Locate the cell with the specified text and output its (x, y) center coordinate. 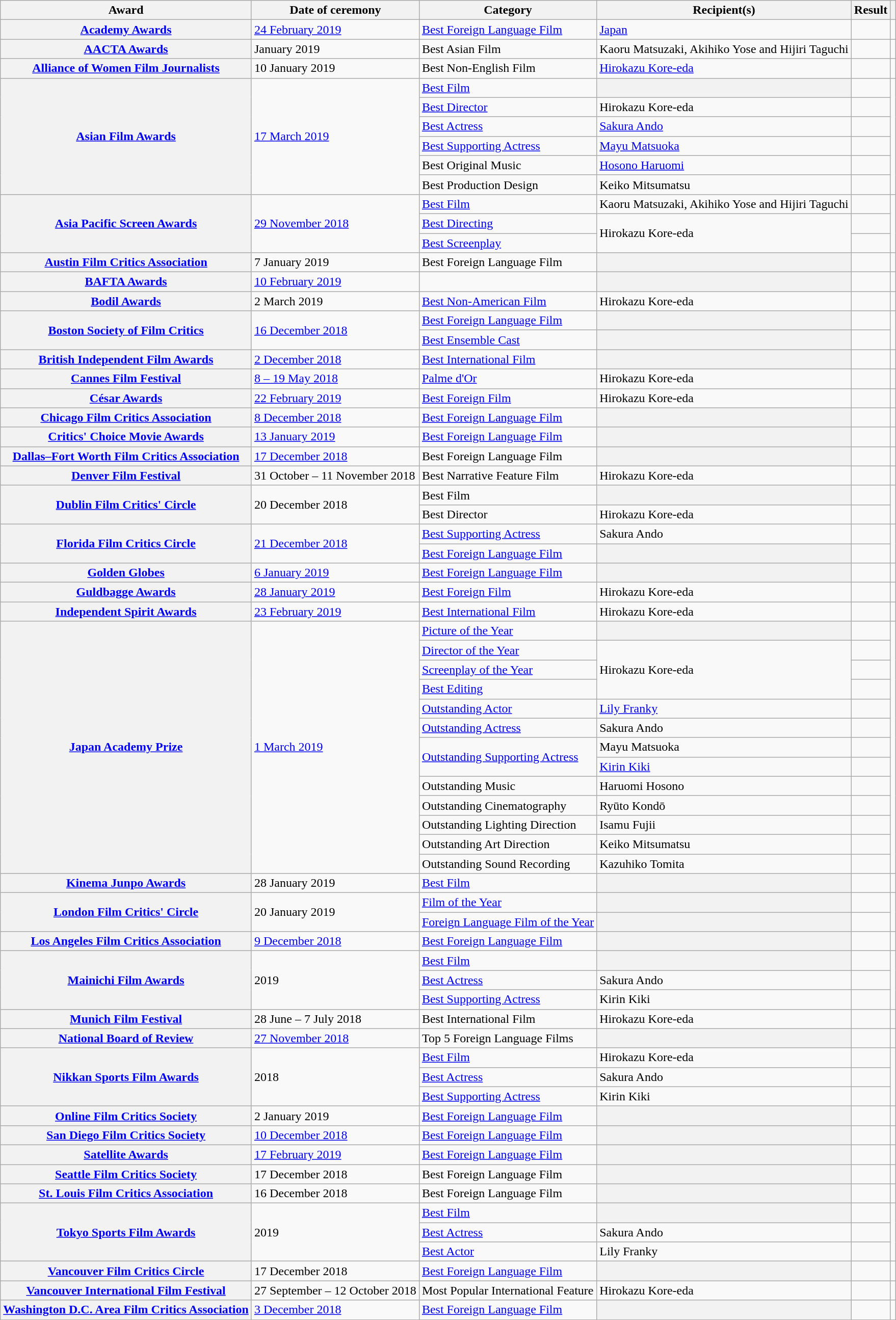
8 – 19 May 2018 (335, 379)
Isamu Fujii (724, 825)
Outstanding Actor (508, 708)
31 October – 11 November 2018 (335, 476)
10 January 2019 (335, 68)
7 January 2019 (335, 262)
Vancouver Film Critics Circle (126, 1271)
Best Editing (508, 689)
Best Screenplay (508, 243)
Vancouver International Film Festival (126, 1290)
Asia Pacific Screen Awards (126, 223)
Best Directing (508, 223)
Picture of the Year (508, 631)
Guldbagge Awards (126, 592)
Munich Film Festival (126, 1019)
Alliance of Women Film Journalists (126, 68)
28 June – 7 July 2018 (335, 1019)
Outstanding Supporting Actress (508, 757)
27 November 2018 (335, 1038)
17 February 2019 (335, 1154)
6 January 2019 (335, 573)
Best Non-English Film (508, 68)
Critics' Choice Movie Awards (126, 437)
17 March 2019 (335, 136)
Hosono Haruomi (724, 165)
Outstanding Cinematography (508, 805)
Recipient(s) (724, 10)
Outstanding Actress (508, 728)
2018 (335, 1077)
Golden Globes (126, 573)
2 January 2019 (335, 1116)
Outstanding Art Direction (508, 844)
Cannes Film Festival (126, 379)
8 December 2018 (335, 417)
Film of the Year (508, 903)
22 February 2019 (335, 398)
Kazuhiko Tomita (724, 864)
Result (871, 10)
Best Asian Film (508, 49)
10 February 2019 (335, 282)
San Diego Film Critics Society (126, 1135)
Best Actor (508, 1252)
National Board of Review (126, 1038)
Asian Film Awards (126, 136)
Kinema Junpo Awards (126, 883)
Outstanding Lighting Direction (508, 825)
Date of ceremony (335, 10)
Florida Film Critics Circle (126, 543)
AACTA Awards (126, 49)
Mainichi Film Awards (126, 980)
Award (126, 10)
Tokyo Sports Film Awards (126, 1232)
Best Narrative Feature Film (508, 476)
Outstanding Music (508, 786)
Dublin Film Critics' Circle (126, 505)
Los Angeles Film Critics Association (126, 941)
Best Original Music (508, 165)
Chicago Film Critics Association (126, 417)
29 November 2018 (335, 223)
9 December 2018 (335, 941)
Academy Awards (126, 30)
Best Production Design (508, 184)
Haruomi Hosono (724, 786)
27 September – 12 October 2018 (335, 1290)
Bodil Awards (126, 301)
Dallas–Fort Worth Film Critics Association (126, 456)
13 January 2019 (335, 437)
Best Non-American Film (508, 301)
Top 5 Foreign Language Films (508, 1038)
21 December 2018 (335, 543)
Best Ensemble Cast (508, 340)
Most Popular International Feature (508, 1290)
Foreign Language Film of the Year (508, 922)
Washington D.C. Area Film Critics Association (126, 1310)
23 February 2019 (335, 612)
British Independent Film Awards (126, 359)
Satellite Awards (126, 1154)
January 2019 (335, 49)
BAFTA Awards (126, 282)
St. Louis Film Critics Association (126, 1194)
2 March 2019 (335, 301)
Boston Society of Film Critics (126, 330)
24 February 2019 (335, 30)
Denver Film Festival (126, 476)
1 March 2019 (335, 747)
20 January 2019 (335, 912)
London Film Critics' Circle (126, 912)
Online Film Critics Society (126, 1116)
10 December 2018 (335, 1135)
Director of the Year (508, 650)
Nikkan Sports Film Awards (126, 1077)
Austin Film Critics Association (126, 262)
Ryūto Kondō (724, 805)
Independent Spirit Awards (126, 612)
Japan (724, 30)
Seattle Film Critics Society (126, 1174)
2 December 2018 (335, 359)
César Awards (126, 398)
20 December 2018 (335, 505)
Japan Academy Prize (126, 747)
Category (508, 10)
3 December 2018 (335, 1310)
Screenplay of the Year (508, 670)
Palme d'Or (508, 379)
Outstanding Sound Recording (508, 864)
